Return (x, y) of the center of cell containing provided text 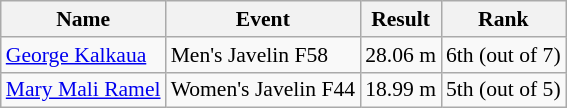
6th (out of 7) (504, 55)
Event (264, 19)
Rank (504, 19)
Result (400, 19)
Name (84, 19)
5th (out of 5) (504, 90)
Women's Javelin F44 (264, 90)
28.06 m (400, 55)
Mary Mali Ramel (84, 90)
Men's Javelin F58 (264, 55)
George Kalkaua (84, 55)
18.99 m (400, 90)
